Detect which cell encompasses the target text, then output its [X, Y] center coordinate. 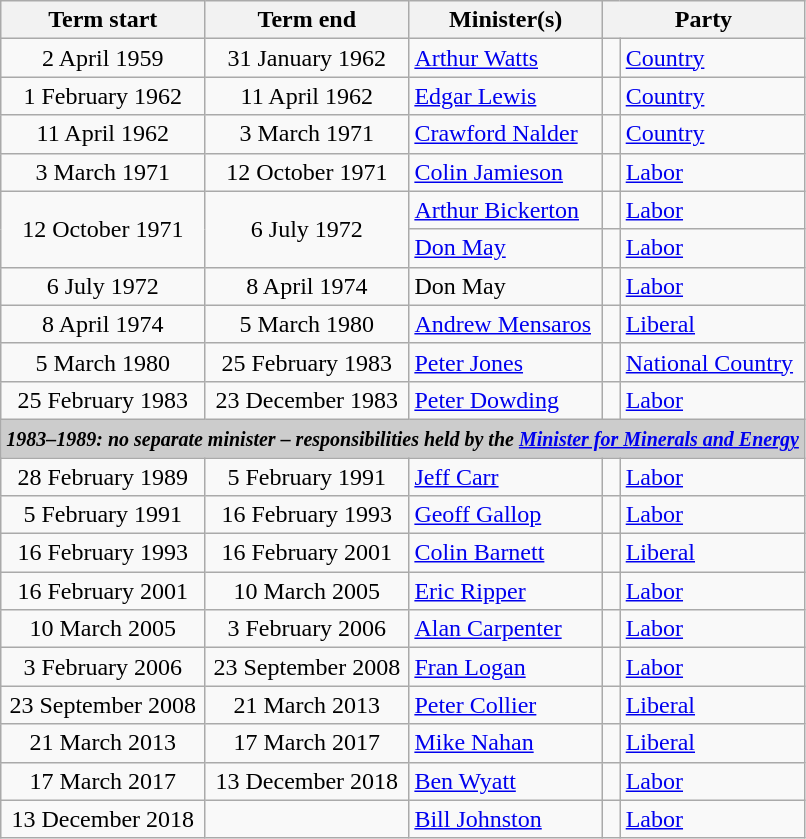
Arthur Bickerton [506, 210]
Peter Jones [506, 362]
Peter Collier [506, 705]
Eric Ripper [506, 591]
Minister(s) [506, 20]
Fran Logan [506, 667]
Edgar Lewis [506, 96]
Peter Dowding [506, 400]
Arthur Watts [506, 58]
Alan Carpenter [506, 629]
Colin Barnett [506, 553]
2 April 1959 [103, 58]
Ben Wyatt [506, 781]
Term start [103, 20]
1983–1989: no separate minister – responsibilities held by the Minister for Minerals and Energy [403, 438]
1 February 1962 [103, 96]
23 December 1983 [307, 400]
Term end [307, 20]
28 February 1989 [103, 477]
Party [704, 20]
National Country [712, 362]
31 January 1962 [307, 58]
Mike Nahan [506, 743]
Geoff Gallop [506, 515]
Colin Jamieson [506, 172]
Jeff Carr [506, 477]
Crawford Nalder [506, 134]
Bill Johnston [506, 819]
Andrew Mensaros [506, 324]
